Output the [x, y] coordinate of the center of the cell containing the given text.  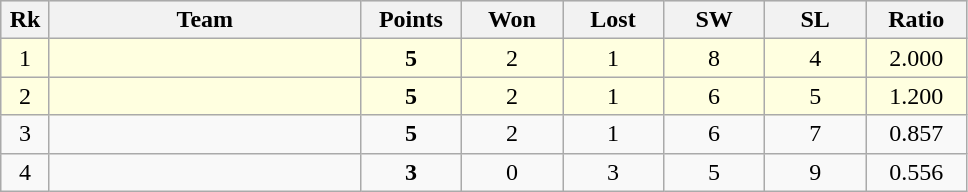
Team [204, 20]
7 [816, 134]
9 [816, 172]
Won [512, 20]
0.556 [916, 172]
Lost [612, 20]
0 [512, 172]
SL [816, 20]
Rk [26, 20]
8 [714, 58]
1.200 [916, 96]
Ratio [916, 20]
2.000 [916, 58]
Points [410, 20]
0.857 [916, 134]
SW [714, 20]
